Detect which cell encompasses the target text, then output its (x, y) center coordinate. 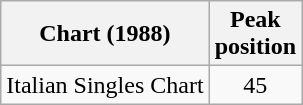
Peakposition (255, 34)
Italian Singles Chart (105, 85)
Chart (1988) (105, 34)
45 (255, 85)
